For the text-containing cell, return its midpoint in (X, Y) coordinate format. 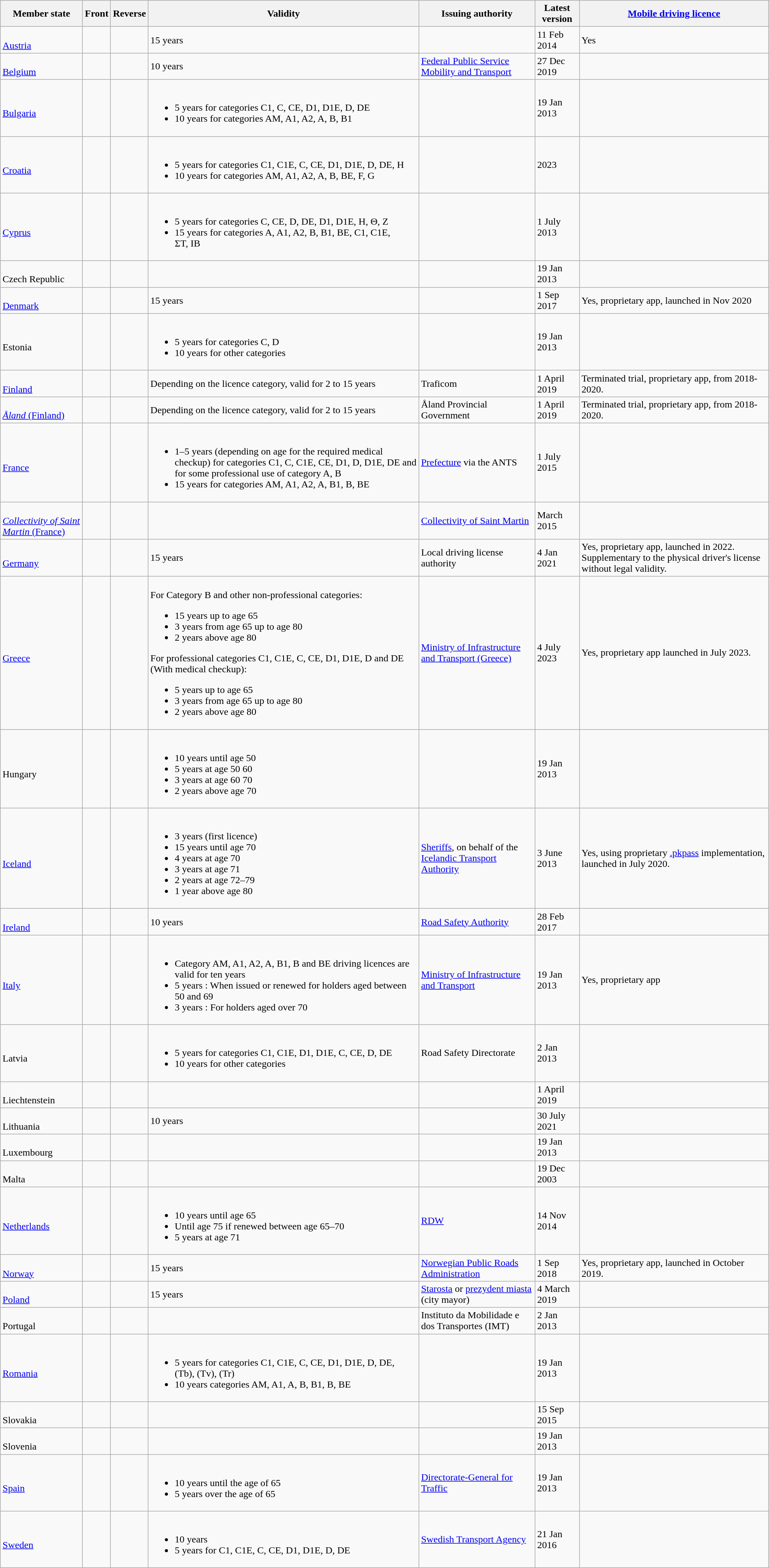
Latest version (557, 14)
Road Safety Directorate (477, 1053)
Åland Provincial Government (477, 410)
Finland (41, 384)
Germany (41, 558)
11 Feb 2014 (557, 40)
4 March 2019 (557, 1294)
Cyprus (41, 227)
Ministry of Infrastructure and Transport (477, 980)
Liechten­stein (41, 1095)
Bulgaria (41, 108)
Sweden (41, 1540)
Swedish Transport Agency (477, 1540)
4 Jan 2021 (557, 558)
1 July 2013 (557, 227)
Yes, proprietary app, launched in Nov 2020 (674, 300)
5 years for categories C1, C1E, D1, D1E, C, CE, D, DE10 years for other categories (283, 1053)
Yes, using proprietary .pkpass implementation, launched in July 2020. (674, 858)
10 years5 years for C1, C1E, C, CE, D1, D1E, D, DE (283, 1540)
Instituto da Mobilidade e dos Transportes (IMT) (477, 1320)
Poland (41, 1294)
10 years until the age of 655 years over the age of 65 (283, 1483)
Spain (41, 1483)
Croatia (41, 165)
Malta (41, 1173)
Latvia (41, 1053)
5 years for categories C, CΕ, D, DΕ, D1, D1Ε, H, Θ, Ζ15 years for categories A, A1, A2, B, B1, BE, C1, C1Ε, ΣT, ΙΒ (283, 227)
5 years for categories C1, C1E, C, CE, D1, D1E, D, DE, (Tb), (Tv), (Tr)10 years categories AM, A1, A, B, B1, B, BE (283, 1368)
3 June 2013 (557, 858)
Yes, proprietary app, launched in 2022. Supplementary to the physical driver's license without legal validity. (674, 558)
Road Safety Authority (477, 922)
14 Nov 2014 (557, 1221)
RDW (477, 1221)
Federal Public Service Mobility and Transport (477, 66)
2023 (557, 165)
Yes, proprietary app (674, 980)
March 2015 (557, 521)
Norwegian Public Roads Administration (477, 1268)
Hungary (41, 769)
Reverse (129, 14)
Directorate-General for Traffic (477, 1483)
21 Jan 2016 (557, 1540)
Ministry of Infrastructure and Transport (Greece) (477, 653)
Traficom (477, 384)
Mobile driving licence (674, 14)
27 Dec 2019 (557, 66)
1 Sep 2018 (557, 1268)
Belgium (41, 66)
Czech Republic (41, 274)
15 Sep 2015 (557, 1415)
Romania (41, 1368)
Yes, proprietary app launched in July 2023. (674, 653)
Issuing authority (477, 14)
Iceland (41, 858)
Greece (41, 653)
Prefecture via the ANTS (477, 462)
Local driving license authority (477, 558)
Starosta or prezydent miasta (city mayor) (477, 1294)
Luxem­bourg (41, 1148)
Yes, proprietary app, launched in October 2019. (674, 1268)
Slovakia (41, 1415)
Estonia (41, 342)
28 Feb 2017 (557, 922)
19 Dec 2003 (557, 1173)
30 July 2021 (557, 1121)
4 July 2023 (557, 653)
Austria (41, 40)
Portugal (41, 1320)
10 years until age 65Until age 75 if renewed between age 65–705 years at age 71 (283, 1221)
Denmark (41, 300)
Collectivity of Saint Martin (France) (41, 521)
Nether­lands (41, 1221)
5 years for categories C1, C, CE, D1, D1E, D, DE10 years for categories AM, A1, A2, A, B, B1 (283, 108)
Lithuania (41, 1121)
5 years for categories C1, C1E, C, CE, D1, D1E, D, DE, H10 years for categories AM, A1, A2, A, B, BE, F, G (283, 165)
Member state (41, 14)
10 years until age 505 years at age 50 603 years at age 60 702 years above age 70 (283, 769)
Collectivity of Saint Martin (477, 521)
Norway (41, 1268)
Italy (41, 980)
France (41, 462)
Front (97, 14)
Ireland (41, 922)
1 July 2015 (557, 462)
Validity (283, 14)
5 years for categories C, D10 years for other categories (283, 342)
Slovenia (41, 1441)
1 Sep 2017 (557, 300)
Sheriffs, on behalf of the Icelandic Transport Authority (477, 858)
Åland (Finland) (41, 410)
3 years (first licence)15 years until age 704 years at age 703 years at age 712 years at age 72–791 year above age 80 (283, 858)
Yes (674, 40)
